For the text-containing cell, return its midpoint in [X, Y] coordinate format. 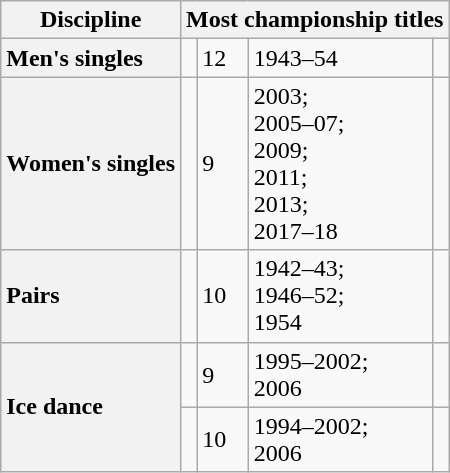
1942–43;1946–52;1954 [340, 296]
Women's singles [91, 164]
1995–2002;2006 [340, 374]
12 [222, 58]
Discipline [91, 20]
Men's singles [91, 58]
Most championship titles [315, 20]
Pairs [91, 296]
1943–54 [340, 58]
2003;2005–07;2009;2011;2013;2017–18 [340, 164]
Ice dance [91, 407]
1994–2002;2006 [340, 440]
